Extract the (x, y) coordinate from the center of the cell holding the provided text.  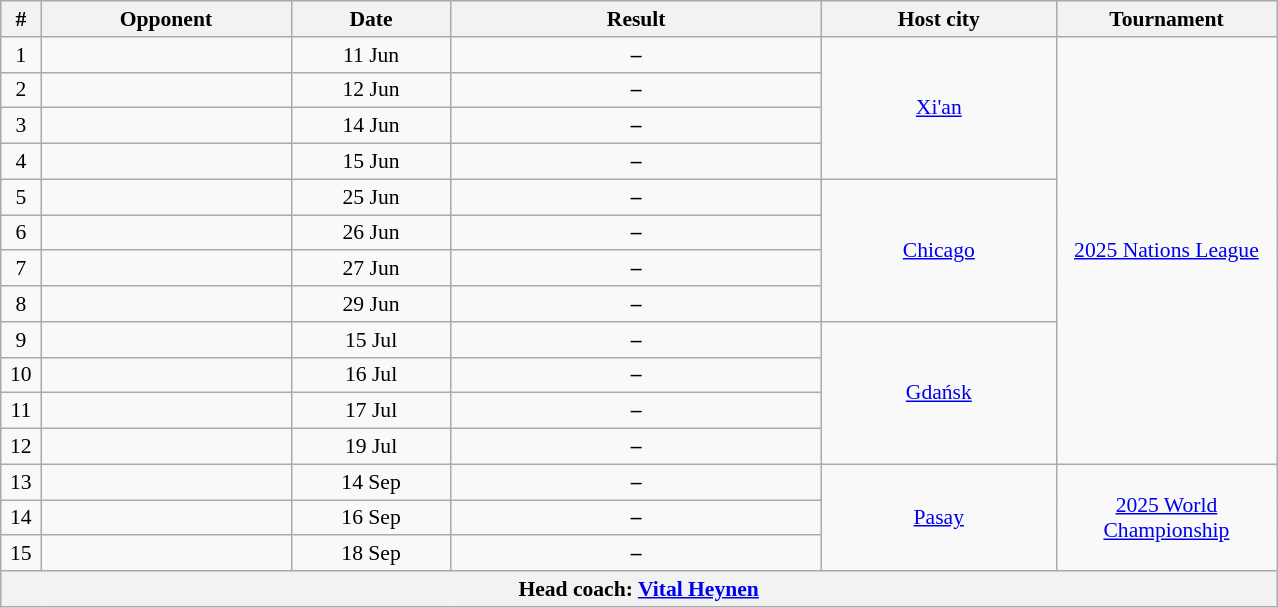
5 (21, 197)
14 (21, 518)
6 (21, 233)
18 Sep (371, 554)
26 Jun (371, 233)
# (21, 19)
Host city (938, 19)
14 Jun (371, 126)
12 (21, 447)
Head coach: Vital Heynen (639, 589)
2025 World Championship (1166, 518)
10 (21, 375)
15 Jul (371, 340)
Gdańsk (938, 393)
25 Jun (371, 197)
Date (371, 19)
29 Jun (371, 304)
Xi'an (938, 108)
8 (21, 304)
19 Jul (371, 447)
12 Jun (371, 90)
2 (21, 90)
Chicago (938, 250)
3 (21, 126)
16 Jul (371, 375)
11 (21, 411)
16 Sep (371, 518)
Pasay (938, 518)
15 Jun (371, 162)
2025 Nations League (1166, 251)
15 (21, 554)
14 Sep (371, 482)
1 (21, 55)
7 (21, 269)
4 (21, 162)
Result (636, 19)
9 (21, 340)
27 Jun (371, 269)
13 (21, 482)
11 Jun (371, 55)
Tournament (1166, 19)
Opponent (166, 19)
17 Jul (371, 411)
